Return the (X, Y) coordinate for the center point of the cell that contains the specified text.  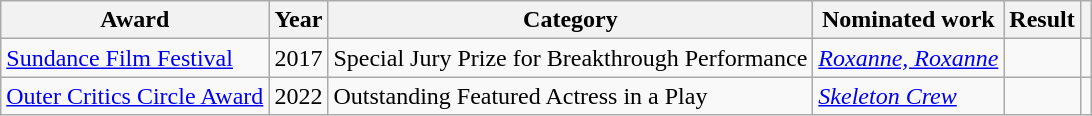
Outstanding Featured Actress in a Play (570, 96)
Outer Critics Circle Award (135, 96)
Year (298, 20)
2017 (298, 58)
Sundance Film Festival (135, 58)
Roxanne, Roxanne (908, 58)
Skeleton Crew (908, 96)
Result (1042, 20)
Award (135, 20)
Nominated work (908, 20)
2022 (298, 96)
Category (570, 20)
Special Jury Prize for Breakthrough Performance (570, 58)
